Return the [X, Y] coordinate for the center point of the cell that contains the specified text.  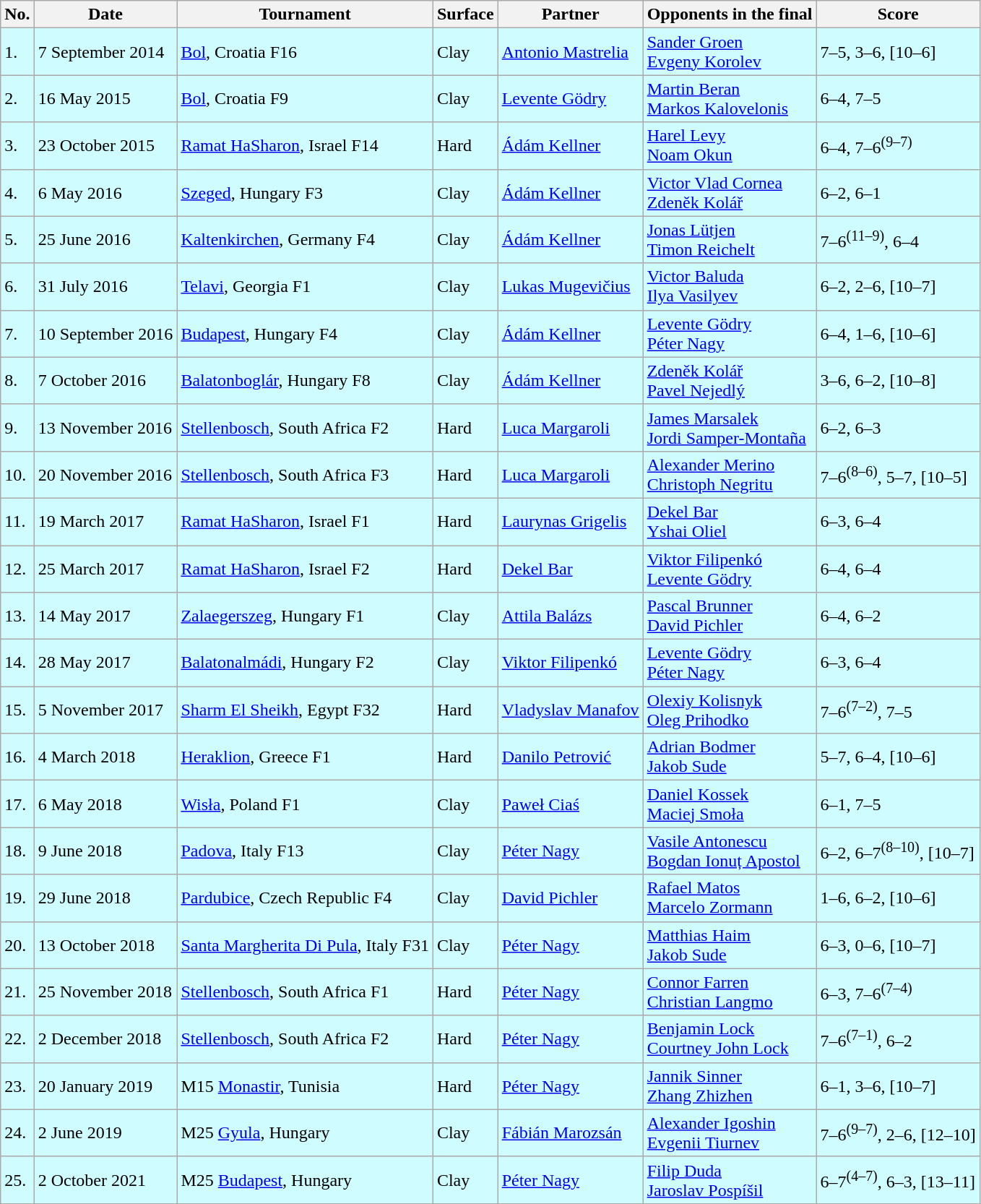
Ramat HaSharon, Israel F2 [305, 568]
21. [17, 992]
6–7(4–7), 6–3, [13–11] [898, 1179]
Paweł Ciaś [571, 804]
6–2, 6–1 [898, 192]
Dekel Bar [571, 568]
6–2, 6–3 [898, 428]
6–1, 3–6, [10–7] [898, 1085]
David Pichler [571, 898]
Levente Gödry [571, 98]
23. [17, 1085]
Jonas Lütjen Timon Reichelt [730, 240]
Laurynas Grigelis [571, 522]
6–4, 6–2 [898, 616]
Benjamin Lock Courtney John Lock [730, 1039]
M25 Budapest, Hungary [305, 1179]
3. [17, 146]
Lukas Mugevičius [571, 286]
25 March 2017 [105, 568]
4 March 2018 [105, 757]
Bol, Croatia F16 [305, 52]
M25 Gyula, Hungary [305, 1133]
Victor Baluda Ilya Vasilyev [730, 286]
15. [17, 710]
Harel Levy Noam Okun [730, 146]
Connor Farren Christian Langmo [730, 992]
Victor Vlad Cornea Zdeněk Kolář [730, 192]
M15 Monastir, Tunisia [305, 1085]
13. [17, 616]
Alexander Merino Christoph Negritu [730, 474]
7–5, 3–6, [10–6] [898, 52]
Antonio Mastrelia [571, 52]
25 November 2018 [105, 992]
6–3, 7–6(7–4) [898, 992]
28 May 2017 [105, 663]
6–4, 7–5 [898, 98]
6 May 2016 [105, 192]
10. [17, 474]
6–3, 0–6, [10–7] [898, 945]
Partner [571, 14]
6. [17, 286]
6–1, 7–5 [898, 804]
6 May 2018 [105, 804]
Zdeněk Kolář Pavel Nejedlý [730, 380]
Matthias Haim Jakob Sude [730, 945]
7–6(7–1), 6–2 [898, 1039]
Score [898, 14]
1–6, 6–2, [10–6] [898, 898]
James Marsalek Jordi Samper-Montaña [730, 428]
Danilo Petrović [571, 757]
2 December 2018 [105, 1039]
Opponents in the final [730, 14]
Pascal Brunner David Pichler [730, 616]
16. [17, 757]
2 June 2019 [105, 1133]
Ramat HaSharon, Israel F14 [305, 146]
2 October 2021 [105, 1179]
3–6, 6–2, [10–8] [898, 380]
31 July 2016 [105, 286]
17. [17, 804]
Kaltenkirchen, Germany F4 [305, 240]
Vladyslav Manafov [571, 710]
7–6(9–7), 2–6, [12–10] [898, 1133]
25 June 2016 [105, 240]
24. [17, 1133]
22. [17, 1039]
Tournament [305, 14]
Dekel Bar Yshai Oliel [730, 522]
Jannik Sinner Zhang Zhizhen [730, 1085]
18. [17, 851]
Wisła, Poland F1 [305, 804]
Viktor Filipenkó Levente Gödry [730, 568]
7–6(8–6), 5–7, [10–5] [898, 474]
7 October 2016 [105, 380]
12. [17, 568]
Balatonalmádi, Hungary F2 [305, 663]
11. [17, 522]
6–4, 1–6, [10–6] [898, 334]
7 September 2014 [105, 52]
Bol, Croatia F9 [305, 98]
9. [17, 428]
Ramat HaSharon, Israel F1 [305, 522]
13 October 2018 [105, 945]
20 January 2019 [105, 1085]
6–2, 6–7(8–10), [10–7] [898, 851]
Alexander Igoshin Evgenii Tiurnev [730, 1133]
6–4, 6–4 [898, 568]
7–6(11–9), 6–4 [898, 240]
Rafael Matos Marcelo Zormann [730, 898]
20. [17, 945]
20 November 2016 [105, 474]
Stellenbosch, South Africa F1 [305, 992]
13 November 2016 [105, 428]
Padova, Italy F13 [305, 851]
Adrian Bodmer Jakob Sude [730, 757]
2. [17, 98]
9 June 2018 [105, 851]
Santa Margherita Di Pula, Italy F31 [305, 945]
5. [17, 240]
7. [17, 334]
29 June 2018 [105, 898]
No. [17, 14]
Szeged, Hungary F3 [305, 192]
Surface [465, 14]
8. [17, 380]
1. [17, 52]
Daniel Kossek Maciej Smoła [730, 804]
19 March 2017 [105, 522]
Viktor Filipenkó [571, 663]
19. [17, 898]
Sharm El Sheikh, Egypt F32 [305, 710]
Filip Duda Jaroslav Pospíšil [730, 1179]
4. [17, 192]
Vasile Antonescu Bogdan Ionuț Apostol [730, 851]
Olexiy Kolisnyk Oleg Prihodko [730, 710]
Sander Groen Evgeny Korolev [730, 52]
Zalaegerszeg, Hungary F1 [305, 616]
5 November 2017 [105, 710]
Budapest, Hungary F4 [305, 334]
Stellenbosch, South Africa F3 [305, 474]
Pardubice, Czech Republic F4 [305, 898]
6–4, 7–6(9–7) [898, 146]
14. [17, 663]
Heraklion, Greece F1 [305, 757]
16 May 2015 [105, 98]
Telavi, Georgia F1 [305, 286]
7–6(7–2), 7–5 [898, 710]
Fábián Marozsán [571, 1133]
10 September 2016 [105, 334]
14 May 2017 [105, 616]
Attila Balázs [571, 616]
Date [105, 14]
6–2, 2–6, [10–7] [898, 286]
Martin Beran Markos Kalovelonis [730, 98]
25. [17, 1179]
Balatonboglár, Hungary F8 [305, 380]
5–7, 6–4, [10–6] [898, 757]
23 October 2015 [105, 146]
